Pinpoint the cell where the given text exists, returning its (X, Y) midpoint coordinate. 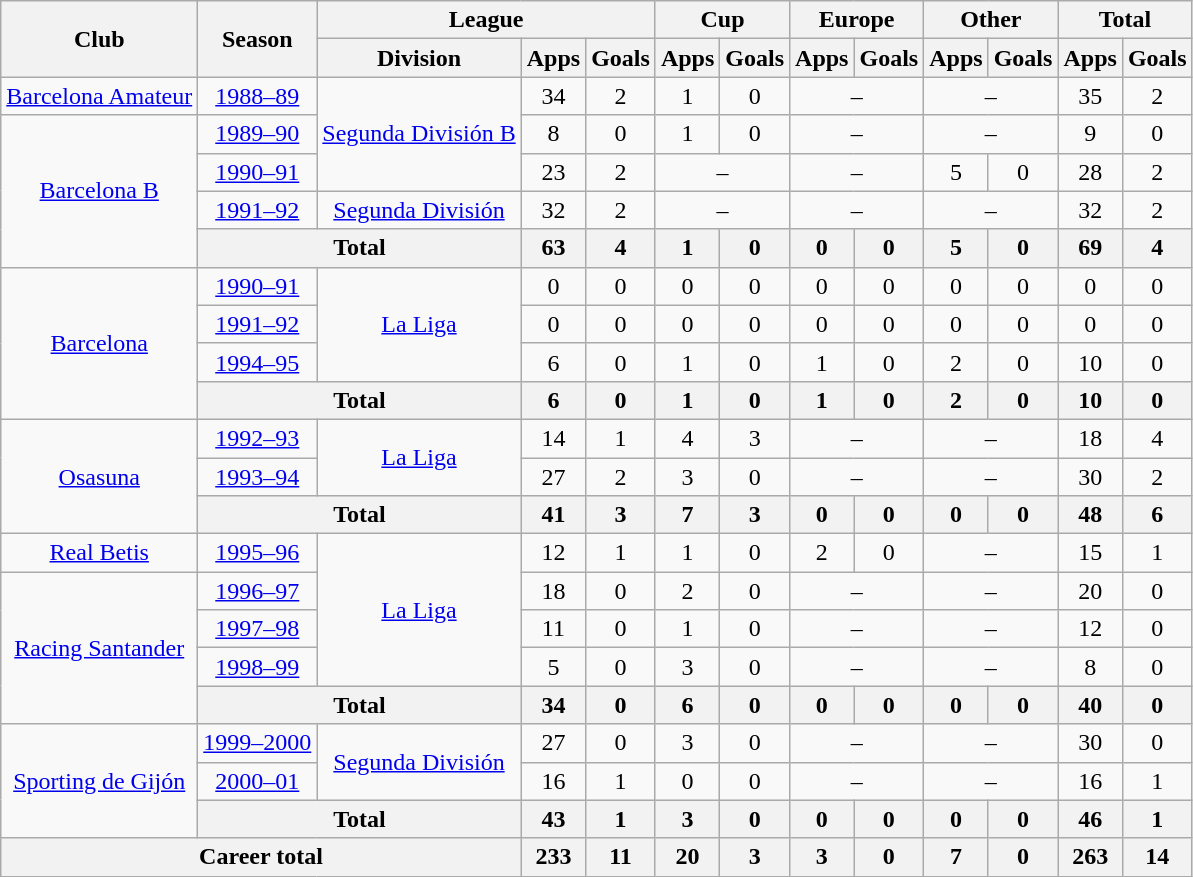
233 (553, 857)
Barcelona Amateur (100, 96)
1988–89 (258, 96)
Osasuna (100, 476)
28 (1090, 172)
1996–97 (258, 591)
63 (553, 248)
Other (991, 20)
League (486, 20)
1995–96 (258, 553)
15 (1090, 553)
1997–98 (258, 629)
Barcelona B (100, 191)
Barcelona (100, 343)
Segunda División B (419, 134)
Sporting de Gijón (100, 781)
1999–2000 (258, 743)
263 (1090, 857)
2000–01 (258, 781)
Career total (261, 857)
Division (419, 58)
48 (1090, 515)
1992–93 (258, 438)
Season (258, 39)
69 (1090, 248)
43 (553, 819)
1993–94 (258, 477)
Europe (857, 20)
1994–95 (258, 362)
40 (1090, 705)
1989–90 (258, 134)
1998–99 (258, 667)
Cup (722, 20)
23 (553, 172)
9 (1090, 134)
41 (553, 515)
Real Betis (100, 553)
35 (1090, 96)
Racing Santander (100, 648)
46 (1090, 819)
Club (100, 39)
